Identify which cell holds the provided text, then report its [x, y] central coordinate. 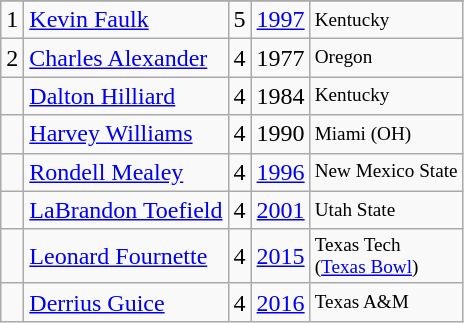
Kevin Faulk [126, 20]
New Mexico State [386, 172]
1984 [280, 96]
Charles Alexander [126, 58]
1 [12, 20]
1977 [280, 58]
1996 [280, 172]
2 [12, 58]
Dalton Hilliard [126, 96]
2015 [280, 256]
Rondell Mealey [126, 172]
Texas A&M [386, 302]
Utah State [386, 210]
5 [240, 20]
1990 [280, 134]
Oregon [386, 58]
2016 [280, 302]
Leonard Fournette [126, 256]
Harvey Williams [126, 134]
1997 [280, 20]
Miami (OH) [386, 134]
LaBrandon Toefield [126, 210]
Texas Tech (Texas Bowl) [386, 256]
2001 [280, 210]
Derrius Guice [126, 302]
